Return the (x, y) coordinate for the center point of the cell that contains the specified text.  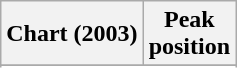
Peakposition (189, 34)
Chart (2003) (72, 34)
